Scan for the cell matching the given text and deliver its [x, y] coordinate at center. 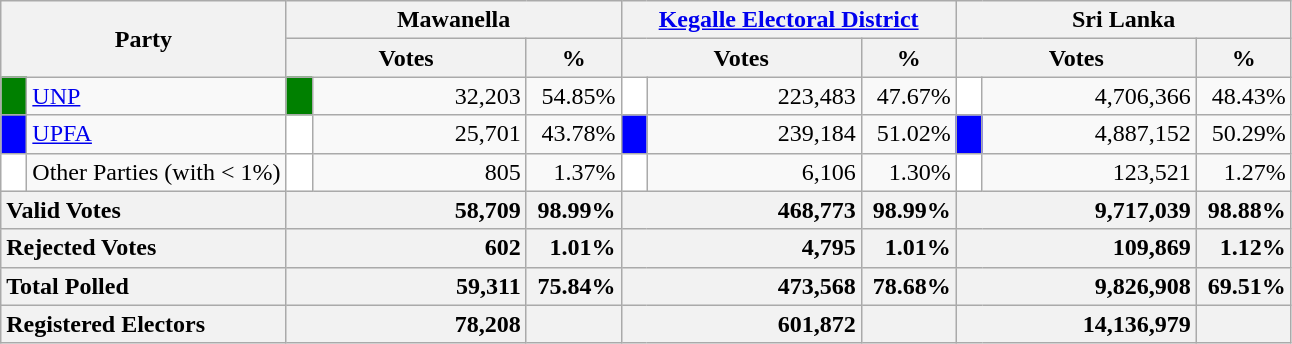
78.68% [908, 286]
Mawanella [454, 20]
69.51% [1244, 286]
602 [406, 248]
14,136,979 [1076, 324]
601,872 [741, 324]
25,701 [419, 134]
Rejected Votes [144, 248]
50.29% [1244, 134]
468,773 [741, 210]
Other Parties (with < 1%) [156, 172]
UNP [156, 96]
1.12% [1244, 248]
473,568 [741, 286]
223,483 [754, 96]
9,717,039 [1076, 210]
4,706,366 [1089, 96]
43.78% [574, 134]
805 [419, 172]
6,106 [754, 172]
9,826,908 [1076, 286]
123,521 [1089, 172]
Registered Electors [144, 324]
1.27% [1244, 172]
1.30% [908, 172]
4,887,152 [1089, 134]
78,208 [406, 324]
109,869 [1076, 248]
59,311 [406, 286]
Valid Votes [144, 210]
48.43% [1244, 96]
Kegalle Electoral District [788, 20]
32,203 [419, 96]
239,184 [754, 134]
75.84% [574, 286]
1.37% [574, 172]
4,795 [741, 248]
51.02% [908, 134]
47.67% [908, 96]
58,709 [406, 210]
UPFA [156, 134]
Total Polled [144, 286]
54.85% [574, 96]
Sri Lanka [1124, 20]
Party [144, 39]
98.88% [1244, 210]
